Search for the cell housing the specified text and yield its [x, y] center coordinate. 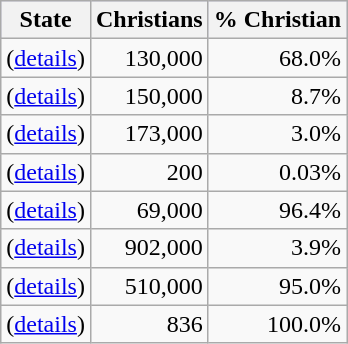
510,000 [149, 286]
3.0% [277, 134]
3.9% [277, 248]
130,000 [149, 58]
173,000 [149, 134]
State [46, 20]
100.0% [277, 324]
150,000 [149, 96]
69,000 [149, 210]
96.4% [277, 210]
8.7% [277, 96]
95.0% [277, 286]
0.03% [277, 172]
Christians [149, 20]
836 [149, 324]
% Christian [277, 20]
200 [149, 172]
68.0% [277, 58]
902,000 [149, 248]
